From the cell containing the given text, extract its center point as (X, Y) coordinate. 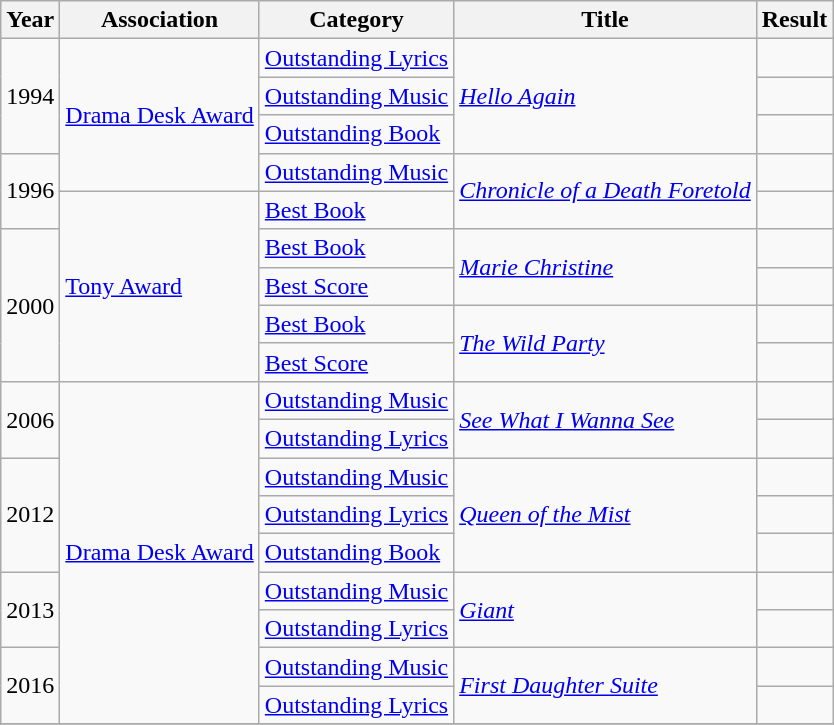
See What I Wanna See (606, 419)
Marie Christine (606, 267)
2006 (30, 419)
Giant (606, 610)
Queen of the Mist (606, 515)
Chronicle of a Death Foretold (606, 191)
Association (160, 20)
2000 (30, 305)
Category (356, 20)
2013 (30, 610)
Tony Award (160, 286)
Hello Again (606, 96)
The Wild Party (606, 343)
Title (606, 20)
1996 (30, 191)
Year (30, 20)
1994 (30, 96)
Result (794, 20)
2012 (30, 515)
First Daughter Suite (606, 686)
2016 (30, 686)
